Provide the [X, Y] coordinate of the cell's center where the given text is located.  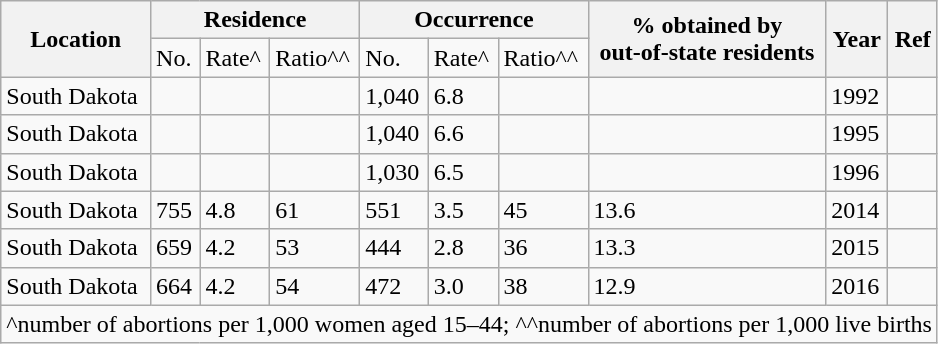
Location [76, 39]
36 [543, 248]
3.5 [463, 210]
444 [394, 248]
Residence [256, 20]
472 [394, 286]
12.9 [707, 286]
61 [315, 210]
664 [176, 286]
% obtained byout-of-state residents [707, 39]
4.8 [235, 210]
2014 [857, 210]
659 [176, 248]
38 [543, 286]
1996 [857, 172]
2015 [857, 248]
Ref [913, 39]
6.5 [463, 172]
13.6 [707, 210]
Year [857, 39]
45 [543, 210]
1,030 [394, 172]
6.8 [463, 96]
3.0 [463, 286]
6.6 [463, 134]
13.3 [707, 248]
1992 [857, 96]
Occurrence [474, 20]
1995 [857, 134]
2016 [857, 286]
551 [394, 210]
53 [315, 248]
2.8 [463, 248]
755 [176, 210]
^number of abortions per 1,000 women aged 15–44; ^^number of abortions per 1,000 live births [470, 324]
54 [315, 286]
